Identify which cell holds the provided text, then report its [X, Y] central coordinate. 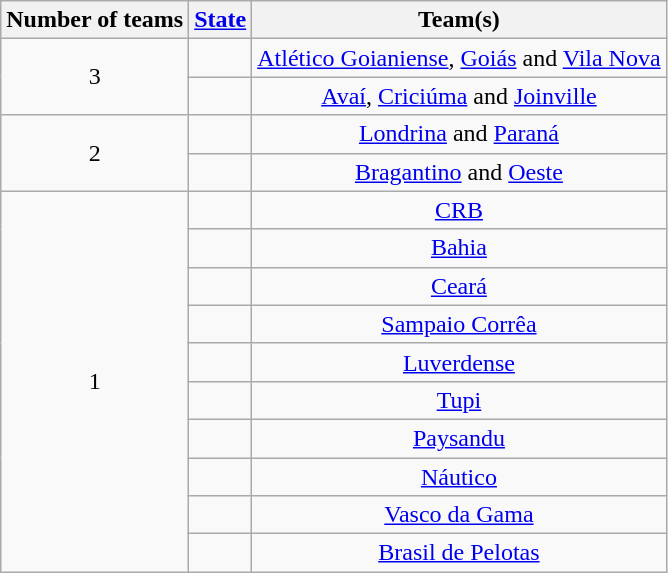
CRB [459, 210]
Náutico [459, 477]
Atlético Goianiense, Goiás and Vila Nova [459, 58]
Sampaio Corrêa [459, 324]
Paysandu [459, 438]
Bragantino and Oeste [459, 172]
Bahia [459, 248]
Londrina and Paraná [459, 134]
Team(s) [459, 20]
Number of teams [95, 20]
Luverdense [459, 362]
2 [95, 153]
Ceará [459, 286]
3 [95, 77]
Avaí, Criciúma and Joinville [459, 96]
Tupi [459, 400]
Vasco da Gama [459, 515]
Brasil de Pelotas [459, 553]
State [220, 20]
1 [95, 382]
